Provide the (X, Y) coordinate of the cell's center where the given text is located.  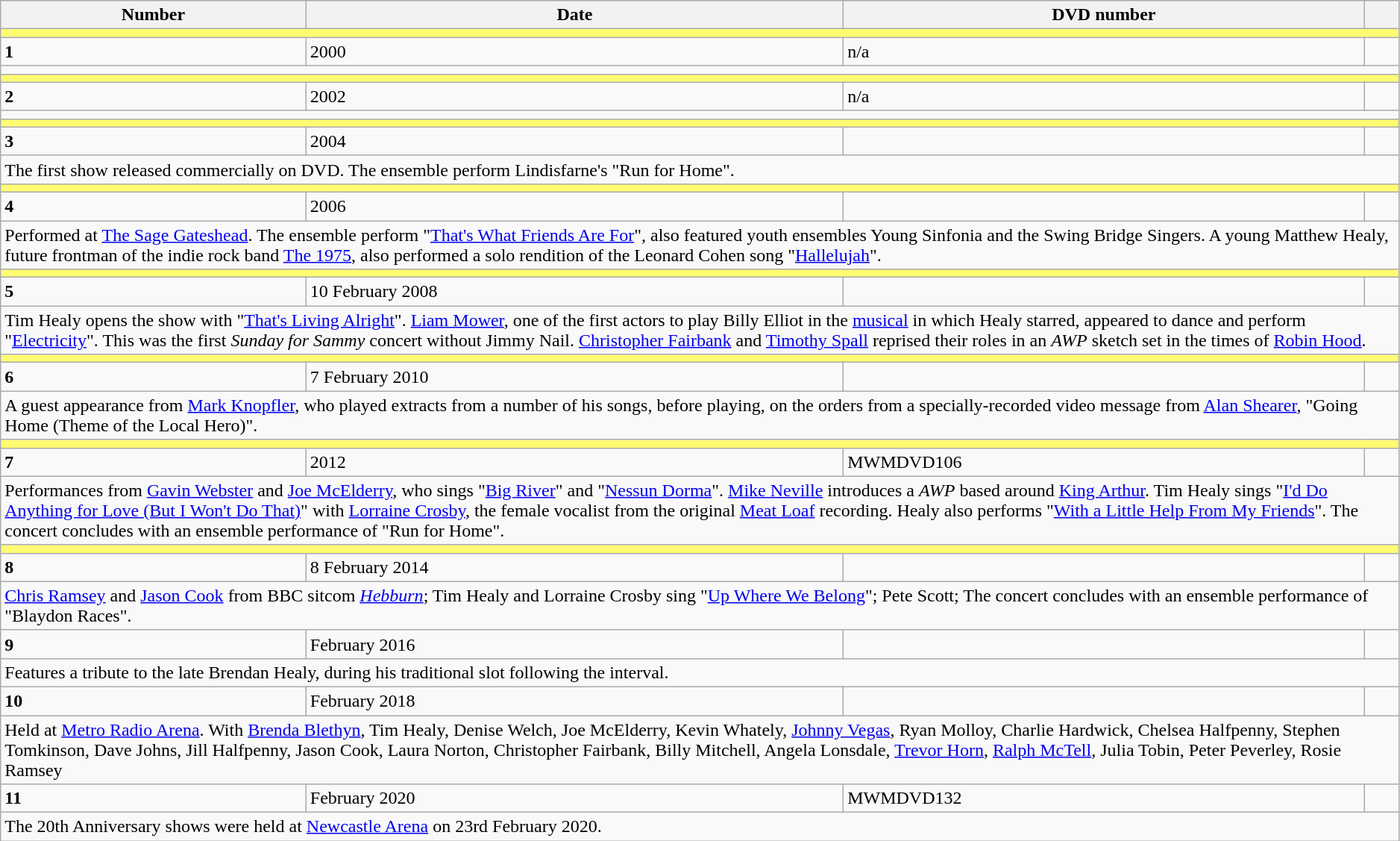
2000 (574, 51)
Features a tribute to the late Brendan Healy, during his traditional slot following the interval. (700, 672)
3 (154, 141)
MWMDVD132 (1104, 798)
February 2016 (574, 644)
Number (154, 15)
5 (154, 292)
The 20th Anniversary shows were held at Newcastle Arena on 23rd February 2020. (700, 827)
February 2020 (574, 798)
8 February 2014 (574, 567)
DVD number (1104, 15)
7 February 2010 (574, 377)
February 2018 (574, 701)
The first show released commercially on DVD. The ensemble perform Lindisfarne's "Run for Home". (700, 169)
10 (154, 701)
11 (154, 798)
2002 (574, 96)
9 (154, 644)
MWMDVD106 (1104, 462)
Date (574, 15)
2004 (574, 141)
2012 (574, 462)
2 (154, 96)
6 (154, 377)
10 February 2008 (574, 292)
7 (154, 462)
1 (154, 51)
4 (154, 206)
8 (154, 567)
2006 (574, 206)
